For the text-containing cell, return its midpoint in [X, Y] coordinate format. 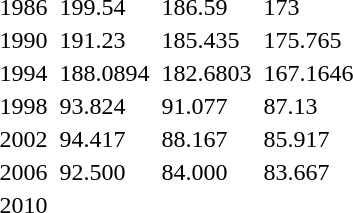
93.824 [104, 106]
182.6803 [206, 73]
88.167 [206, 139]
191.23 [104, 40]
185.435 [206, 40]
94.417 [104, 139]
91.077 [206, 106]
188.0894 [104, 73]
84.000 [206, 172]
92.500 [104, 172]
